Return the (x, y) coordinate for the center point of the cell that contains the specified text.  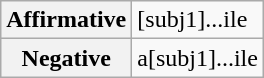
a[subj1]...ile (198, 58)
Negative (66, 58)
Affirmative (66, 20)
[subj1]...ile (198, 20)
